Scan for the cell matching the given text and deliver its (x, y) coordinate at center. 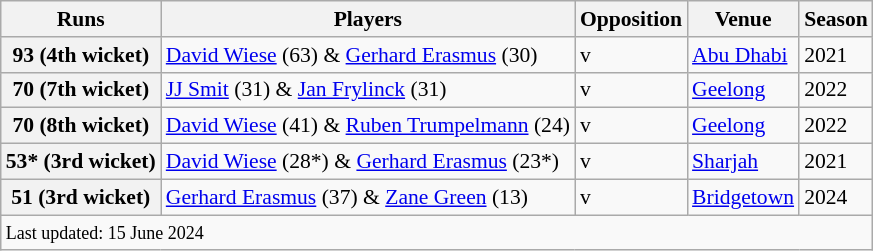
Season (836, 19)
Sharjah (743, 162)
93 (4th wicket) (81, 55)
Venue (743, 19)
70 (8th wicket) (81, 126)
David Wiese (63) & Gerhard Erasmus (30) (368, 55)
70 (7th wicket) (81, 90)
2024 (836, 197)
Runs (81, 19)
53* (3rd wicket) (81, 162)
Bridgetown (743, 197)
Players (368, 19)
David Wiese (41) & Ruben Trumpelmann (24) (368, 126)
David Wiese (28*) & Gerhard Erasmus (23*) (368, 162)
JJ Smit (31) & Jan Frylinck (31) (368, 90)
Last updated: 15 June 2024 (437, 233)
Gerhard Erasmus (37) & Zane Green (13) (368, 197)
Opposition (631, 19)
Abu Dhabi (743, 55)
51 (3rd wicket) (81, 197)
